Output the [X, Y] coordinate of the center of the cell containing the given text.  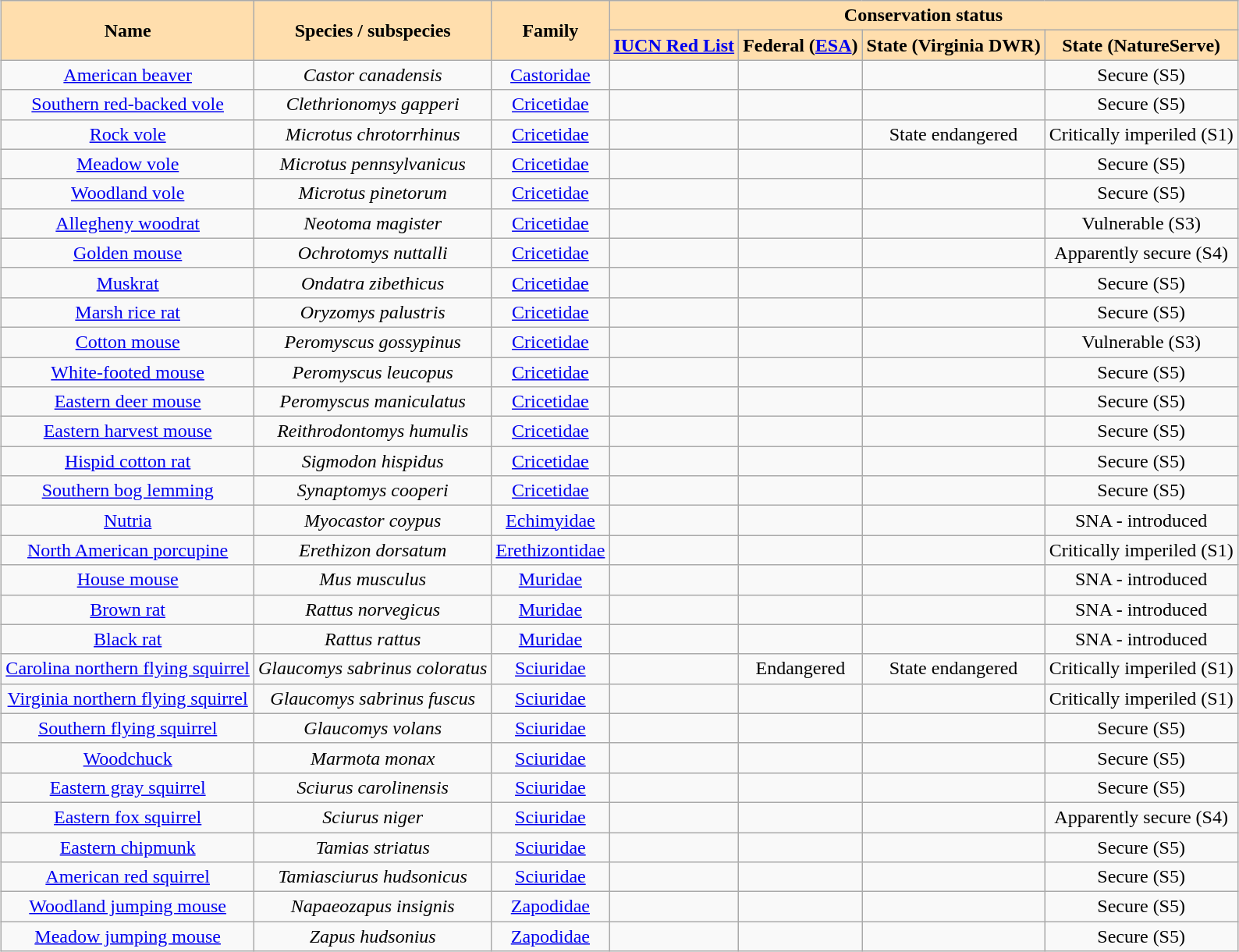
Cotton mouse [128, 342]
Eastern chipmunk [128, 847]
IUCN Red List [674, 45]
Rattus rattus [372, 639]
American beaver [128, 75]
Allegheny woodrat [128, 223]
Castoridae [551, 75]
Brown rat [128, 609]
Southern red-backed vole [128, 105]
Mus musculus [372, 580]
House mouse [128, 580]
Rattus norvegicus [372, 609]
Southern bog lemming [128, 491]
State (Virginia DWR) [953, 45]
Carolina northern flying squirrel [128, 669]
Woodland vole [128, 194]
Oryzomys palustris [372, 312]
White-footed mouse [128, 372]
Zapus hudsonius [372, 936]
Endangered [801, 669]
Marsh rice rat [128, 312]
Eastern deer mouse [128, 402]
Meadow vole [128, 164]
Peromyscus gossypinus [372, 342]
Glaucomys sabrinus coloratus [372, 669]
Hispid cotton rat [128, 461]
Napaeozapus insignis [372, 907]
Tamiasciurus hudsonicus [372, 877]
Peromyscus leucopus [372, 372]
Clethrionomys gapperi [372, 105]
Erethizontidae [551, 550]
Microtus chrotorrhinus [372, 134]
Southern flying squirrel [128, 728]
Glaucomys sabrinus fuscus [372, 698]
Eastern harvest mouse [128, 432]
Rock vole [128, 134]
North American porcupine [128, 550]
Tamias striatus [372, 847]
Microtus pinetorum [372, 194]
Sigmodon hispidus [372, 461]
Glaucomys volans [372, 728]
Myocastor coypus [372, 520]
State (NatureServe) [1141, 45]
Eastern gray squirrel [128, 787]
Woodchuck [128, 758]
Name [128, 30]
Sciurus carolinensis [372, 787]
Black rat [128, 639]
Marmota monax [372, 758]
Species / subspecies [372, 30]
Erethizon dorsatum [372, 550]
Castor canadensis [372, 75]
Family [551, 30]
Conservation status [924, 16]
Woodland jumping mouse [128, 907]
Microtus pennsylvanicus [372, 164]
American red squirrel [128, 877]
Sciurus niger [372, 817]
Ondatra zibethicus [372, 282]
Neotoma magister [372, 223]
Reithrodontomys humulis [372, 432]
Peromyscus maniculatus [372, 402]
Federal (ESA) [801, 45]
Nutria [128, 520]
Synaptomys cooperi [372, 491]
Eastern fox squirrel [128, 817]
Meadow jumping mouse [128, 936]
Ochrotomys nuttalli [372, 253]
Echimyidae [551, 520]
Virginia northern flying squirrel [128, 698]
Golden mouse [128, 253]
Muskrat [128, 282]
